Provide the [X, Y] coordinate of the cell's center where the given text is located.  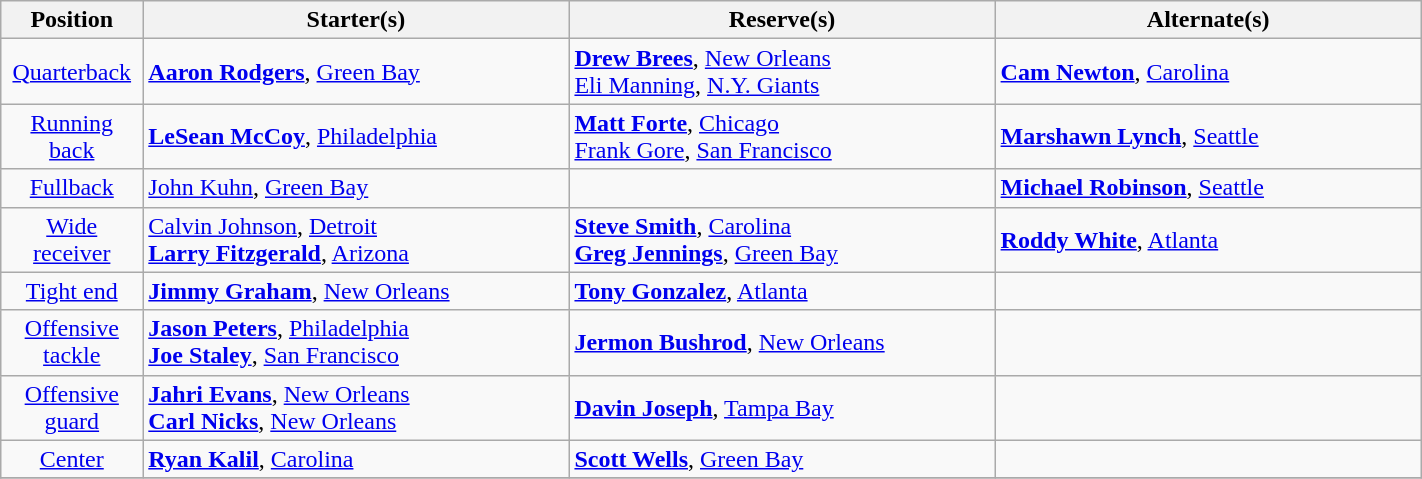
Offensive guard [72, 408]
Starter(s) [356, 20]
Reserve(s) [782, 20]
Jason Peters, Philadelphia Joe Staley, San Francisco [356, 342]
Jimmy Graham, New Orleans [356, 291]
Ryan Kalil, Carolina [356, 459]
Marshawn Lynch, Seattle [1208, 136]
John Kuhn, Green Bay [356, 188]
Offensive tackle [72, 342]
Quarterback [72, 72]
LeSean McCoy, Philadelphia [356, 136]
Steve Smith, Carolina Greg Jennings, Green Bay [782, 240]
Davin Joseph, Tampa Bay [782, 408]
Wide receiver [72, 240]
Drew Brees, New Orleans Eli Manning, N.Y. Giants [782, 72]
Roddy White, Atlanta [1208, 240]
Matt Forte, Chicago Frank Gore, San Francisco [782, 136]
Tony Gonzalez, Atlanta [782, 291]
Running back [72, 136]
Position [72, 20]
Jahri Evans, New Orleans Carl Nicks, New Orleans [356, 408]
Calvin Johnson, Detroit Larry Fitzgerald, Arizona [356, 240]
Scott Wells, Green Bay [782, 459]
Alternate(s) [1208, 20]
Center [72, 459]
Michael Robinson, Seattle [1208, 188]
Jermon Bushrod, New Orleans [782, 342]
Fullback [72, 188]
Cam Newton, Carolina [1208, 72]
Aaron Rodgers, Green Bay [356, 72]
Tight end [72, 291]
